Return (X, Y) of the center of cell containing provided text 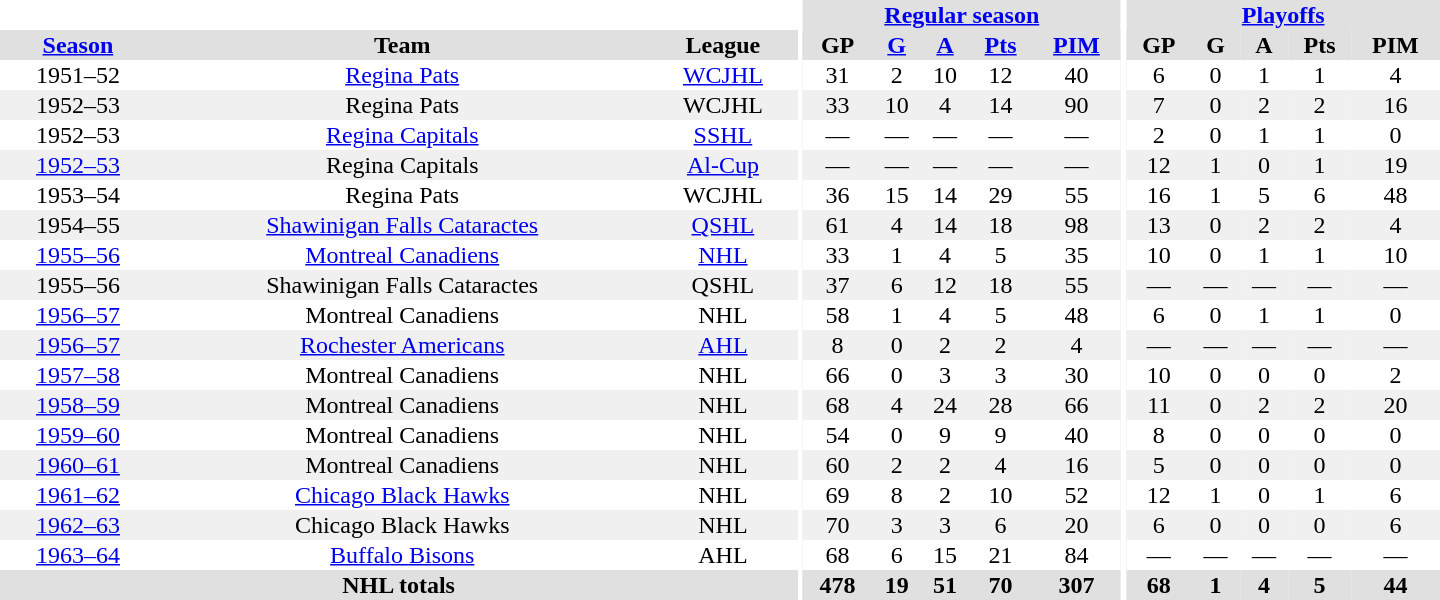
30 (1076, 375)
54 (838, 435)
1961–62 (78, 495)
Playoffs (1283, 15)
SSHL (724, 135)
Buffalo Bisons (402, 555)
1959–60 (78, 435)
1960–61 (78, 465)
11 (1158, 405)
58 (838, 315)
60 (838, 465)
21 (1000, 555)
24 (945, 405)
1953–54 (78, 195)
69 (838, 495)
307 (1076, 585)
36 (838, 195)
52 (1076, 495)
NHL totals (398, 585)
28 (1000, 405)
44 (1396, 585)
Al-Cup (724, 165)
31 (838, 75)
League (724, 45)
1957–58 (78, 375)
478 (838, 585)
84 (1076, 555)
90 (1076, 105)
61 (838, 225)
Rochester Americans (402, 345)
7 (1158, 105)
37 (838, 285)
Season (78, 45)
1951–52 (78, 75)
1958–59 (78, 405)
1962–63 (78, 525)
Team (402, 45)
1954–55 (78, 225)
29 (1000, 195)
98 (1076, 225)
13 (1158, 225)
1963–64 (78, 555)
Regular season (962, 15)
35 (1076, 255)
51 (945, 585)
